Output the [x, y] coordinate of the center of the cell containing the given text.  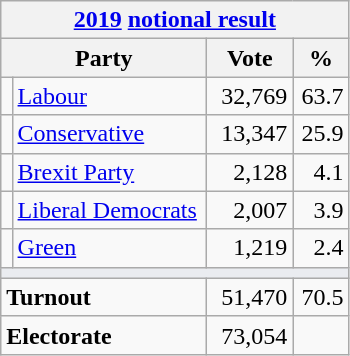
25.9 [321, 134]
70.5 [321, 297]
Labour [110, 96]
73,054 [250, 335]
2,128 [250, 172]
Green [110, 248]
Liberal Democrats [110, 210]
Turnout [104, 297]
2,007 [250, 210]
Party [104, 58]
13,347 [250, 134]
32,769 [250, 96]
Vote [250, 58]
Electorate [104, 335]
2.4 [321, 248]
3.9 [321, 210]
Brexit Party [110, 172]
51,470 [250, 297]
2019 notional result [175, 20]
1,219 [250, 248]
63.7 [321, 96]
% [321, 58]
4.1 [321, 172]
Conservative [110, 134]
